Capture the cell that displays the provided text and extract its (x, y) central coordinate. 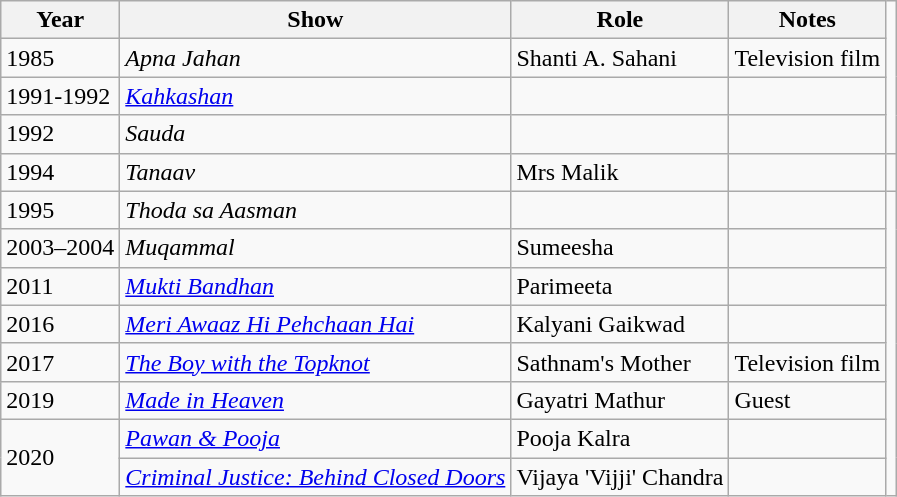
1992 (60, 134)
Vijaya 'Vijji' Chandra (620, 477)
Tanaav (316, 172)
Kahkashan (316, 96)
2011 (60, 286)
Notes (808, 20)
2016 (60, 324)
Parimeeta (620, 286)
2019 (60, 400)
Shanti A. Sahani (620, 58)
1995 (60, 210)
Sauda (316, 134)
Year (60, 20)
Made in Heaven (316, 400)
Guest (808, 400)
Thoda sa Aasman (316, 210)
Show (316, 20)
Mukti Bandhan (316, 286)
Meri Awaaz Hi Pehchaan Hai (316, 324)
Sumeesha (620, 248)
Gayatri Mathur (620, 400)
2020 (60, 457)
The Boy with the Topknot (316, 362)
2003–2004 (60, 248)
Role (620, 20)
Pawan & Pooja (316, 438)
Pooja Kalra (620, 438)
Muqammal (316, 248)
1994 (60, 172)
1985 (60, 58)
Mrs Malik (620, 172)
Kalyani Gaikwad (620, 324)
1991-1992 (60, 96)
Sathnam's Mother (620, 362)
2017 (60, 362)
Apna Jahan (316, 58)
Criminal Justice: Behind Closed Doors (316, 477)
